Provide the (x, y) coordinate of the cell's center where the given text is located.  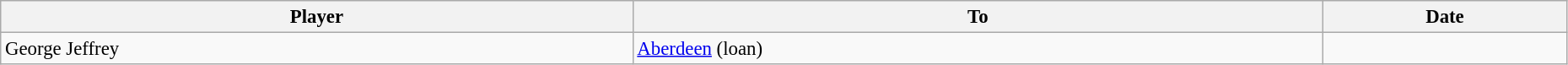
Date (1446, 17)
To (978, 17)
Aberdeen (loan) (978, 49)
George Jeffrey (317, 49)
Player (317, 17)
